Determine the [x, y] coordinate at the center of the cell enclosing the given text.  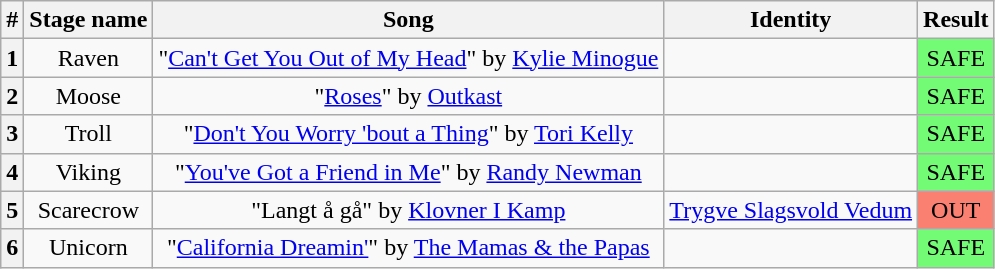
"Don't You Worry 'bout a Thing" by Tori Kelly [408, 134]
Song [408, 20]
5 [12, 210]
# [12, 20]
Viking [88, 172]
"You've Got a Friend in Me" by Randy Newman [408, 172]
6 [12, 248]
"Can't Get You Out of My Head" by Kylie Minogue [408, 58]
Result [956, 20]
2 [12, 96]
3 [12, 134]
Scarecrow [88, 210]
Trygve Slagsvold Vedum [791, 210]
"Langt å gå" by Klovner I Kamp [408, 210]
Troll [88, 134]
Stage name [88, 20]
1 [12, 58]
4 [12, 172]
Moose [88, 96]
Unicorn [88, 248]
OUT [956, 210]
Raven [88, 58]
Identity [791, 20]
"California Dreamin'" by The Mamas & the Papas [408, 248]
"Roses" by Outkast [408, 96]
